Search for the cell housing the specified text and yield its (X, Y) center coordinate. 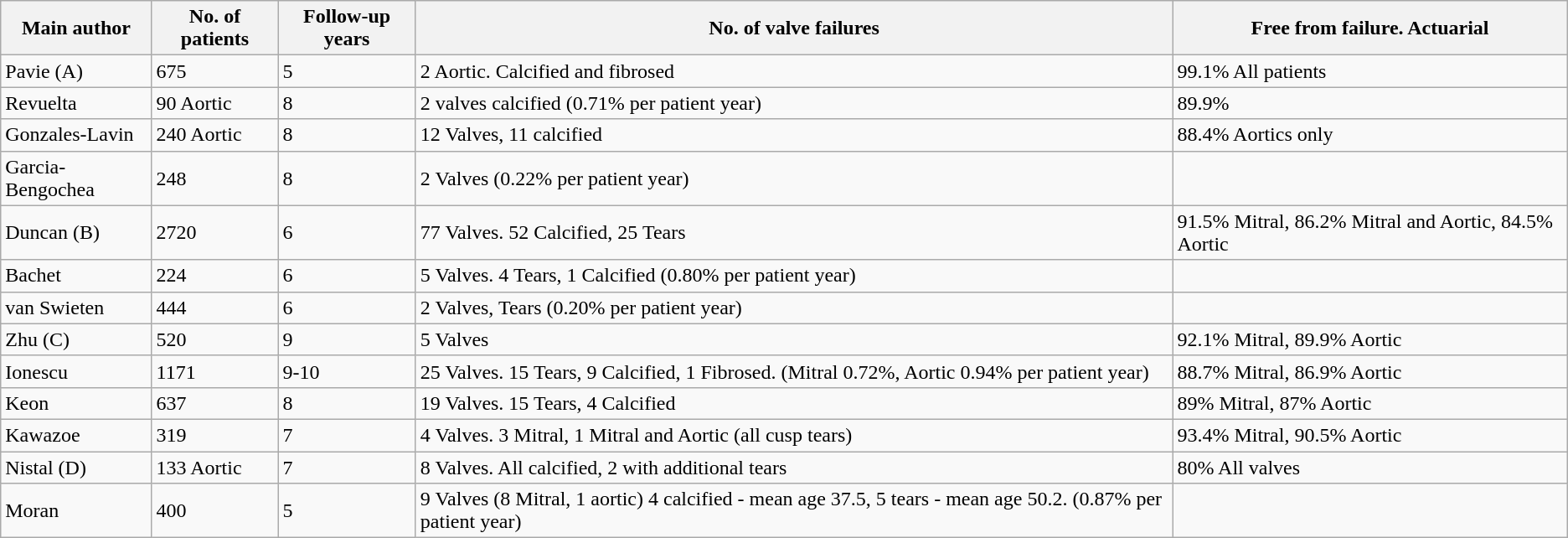
12 Valves, 11 calcified (794, 135)
Revuelta (76, 103)
240 Aortic (214, 135)
92.1% Mitral, 89.9% Aortic (1370, 339)
2 Valves (0.22% per patient year) (794, 178)
91.5% Mitral, 86.2% Mitral and Aortic, 84.5% Aortic (1370, 233)
Main author (76, 28)
Garcia-Bengochea (76, 178)
89% Mitral, 87% Aortic (1370, 403)
77 Valves. 52 Calcified, 25 Tears (794, 233)
2 Valves, Tears (0.20% per patient year) (794, 308)
Ionescu (76, 371)
Moran (76, 511)
2720 (214, 233)
444 (214, 308)
No. of valve failures (794, 28)
2 valves calcified (0.71% per patient year) (794, 103)
8 Valves. All calcified, 2 with additional tears (794, 467)
99.1% All patients (1370, 71)
Follow-up years (347, 28)
675 (214, 71)
van Swieten (76, 308)
88.4% Aortics only (1370, 135)
Bachet (76, 276)
Kawazoe (76, 435)
Duncan (B) (76, 233)
89.9% (1370, 103)
88.7% Mitral, 86.9% Aortic (1370, 371)
80% All valves (1370, 467)
Keon (76, 403)
No. of patients (214, 28)
5 Valves. 4 Tears, 1 Calcified (0.80% per patient year) (794, 276)
Gonzales-Lavin (76, 135)
637 (214, 403)
248 (214, 178)
520 (214, 339)
9 (347, 339)
319 (214, 435)
Nistal (D) (76, 467)
4 Valves. 3 Mitral, 1 Mitral and Aortic (all cusp tears) (794, 435)
2 Aortic. Calcified and fibrosed (794, 71)
5 Valves (794, 339)
224 (214, 276)
90 Aortic (214, 103)
19 Valves. 15 Tears, 4 Calcified (794, 403)
1171 (214, 371)
9-10 (347, 371)
9 Valves (8 Mitral, 1 aortic) 4 calcified - mean age 37.5, 5 tears - mean age 50.2. (0.87% per patient year) (794, 511)
25 Valves. 15 Tears, 9 Calcified, 1 Fibrosed. (Mitral 0.72%, Aortic 0.94% per patient year) (794, 371)
400 (214, 511)
Free from failure. Actuarial (1370, 28)
Pavie (A) (76, 71)
Zhu (C) (76, 339)
133 Aortic (214, 467)
93.4% Mitral, 90.5% Aortic (1370, 435)
